Extract the [x, y] coordinate from the center of the cell holding the provided text.  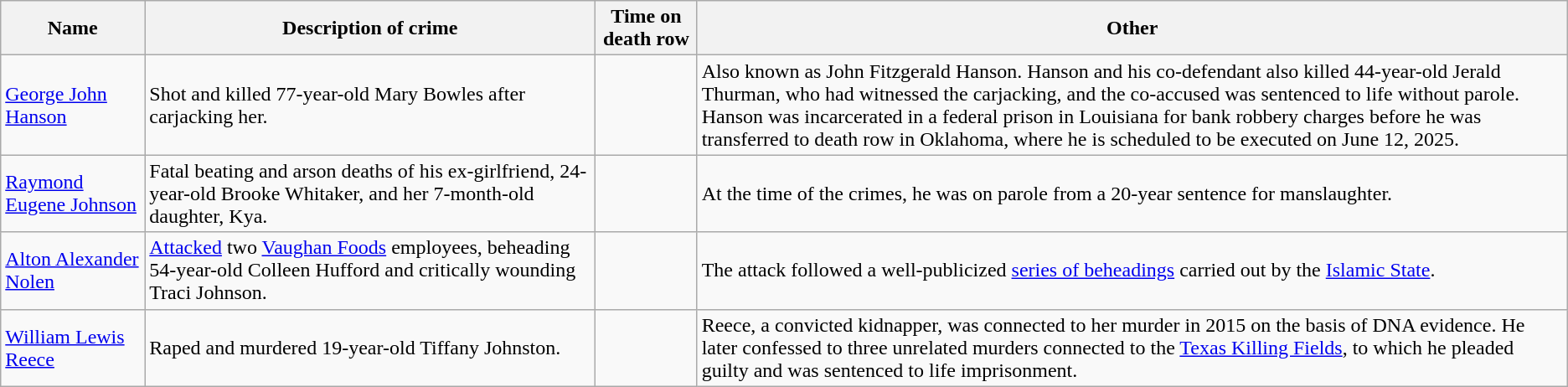
Fatal beating and arson deaths of his ex-girlfriend, 24-year-old Brooke Whitaker, and her 7-month-old daughter, Kya. [370, 193]
The attack followed a well-publicized series of beheadings carried out by the Islamic State. [1132, 271]
George John Hanson [73, 106]
Alton Alexander Nolen [73, 271]
Attacked two Vaughan Foods employees, beheading 54-year-old Colleen Hufford and critically wounding Traci Johnson. [370, 271]
Raymond Eugene Johnson [73, 193]
Shot and killed 77-year-old Mary Bowles after carjacking her. [370, 106]
At the time of the crimes, he was on parole from a 20-year sentence for manslaughter. [1132, 193]
Name [73, 28]
Time on death row [647, 28]
Description of crime [370, 28]
Raped and murdered 19-year-old Tiffany Johnston. [370, 348]
William Lewis Reece [73, 348]
Other [1132, 28]
